Provide the (x, y) coordinate of the cell's center where the given text is located.  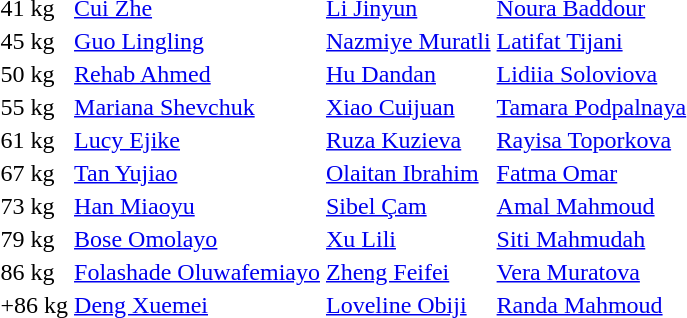
Xu Lili (408, 239)
Nazmiye Muratli (408, 41)
Lucy Ejike (198, 140)
Guo Lingling (198, 41)
Zheng Feifei (408, 272)
Olaitan Ibrahim (408, 173)
Rehab Ahmed (198, 74)
Hu Dandan (408, 74)
Xiao Cuijuan (408, 107)
Ruza Kuzieva (408, 140)
Han Miaoyu (198, 206)
Bose Omolayo (198, 239)
Folashade Oluwafemiayo (198, 272)
Tan Yujiao (198, 173)
Mariana Shevchuk (198, 107)
Sibel Çam (408, 206)
